Identify which cell holds the provided text, then report its [x, y] central coordinate. 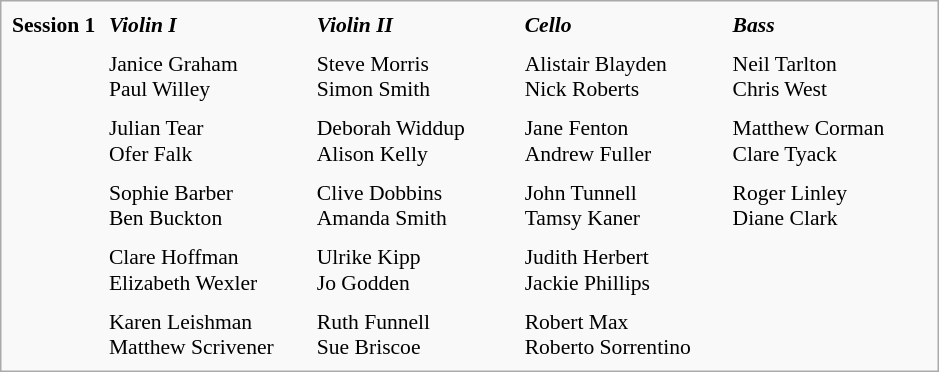
Clare HoffmanElizabeth Wexler [206, 270]
Cello [622, 25]
Sophie BarberBen Buckton [206, 206]
Janice GrahamPaul Willey [206, 76]
Roger LinleyDiane Clark [830, 206]
Matthew CormanClare Tyack [830, 140]
Bass [830, 25]
John TunnellTamsy Kaner [622, 206]
Alistair BlaydenNick Roberts [622, 76]
Violin II [414, 25]
Robert MaxRoberto Sorrentino [622, 334]
Ulrike KippJo Godden [414, 270]
Karen LeishmanMatthew Scrivener [206, 334]
Julian TearOfer Falk [206, 140]
Session 1 [54, 25]
Ruth FunnellSue Briscoe [414, 334]
Jane FentonAndrew Fuller [622, 140]
Neil TarltonChris West [830, 76]
Violin I [206, 25]
Steve MorrisSimon Smith [414, 76]
Judith HerbertJackie Phillips [622, 270]
Deborah WiddupAlison Kelly [414, 140]
Clive DobbinsAmanda Smith [414, 206]
